Return [x, y] of the center of cell containing provided text 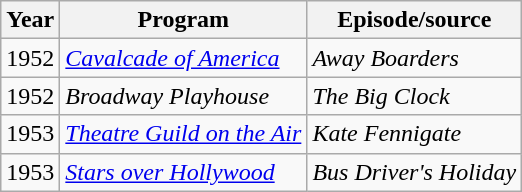
Episode/source [414, 20]
Theatre Guild on the Air [184, 134]
Away Boarders [414, 58]
Bus Driver's Holiday [414, 172]
Stars over Hollywood [184, 172]
Kate Fennigate [414, 134]
The Big Clock [414, 96]
Cavalcade of America [184, 58]
Year [30, 20]
Program [184, 20]
Broadway Playhouse [184, 96]
